Search for the cell housing the specified text and yield its (x, y) center coordinate. 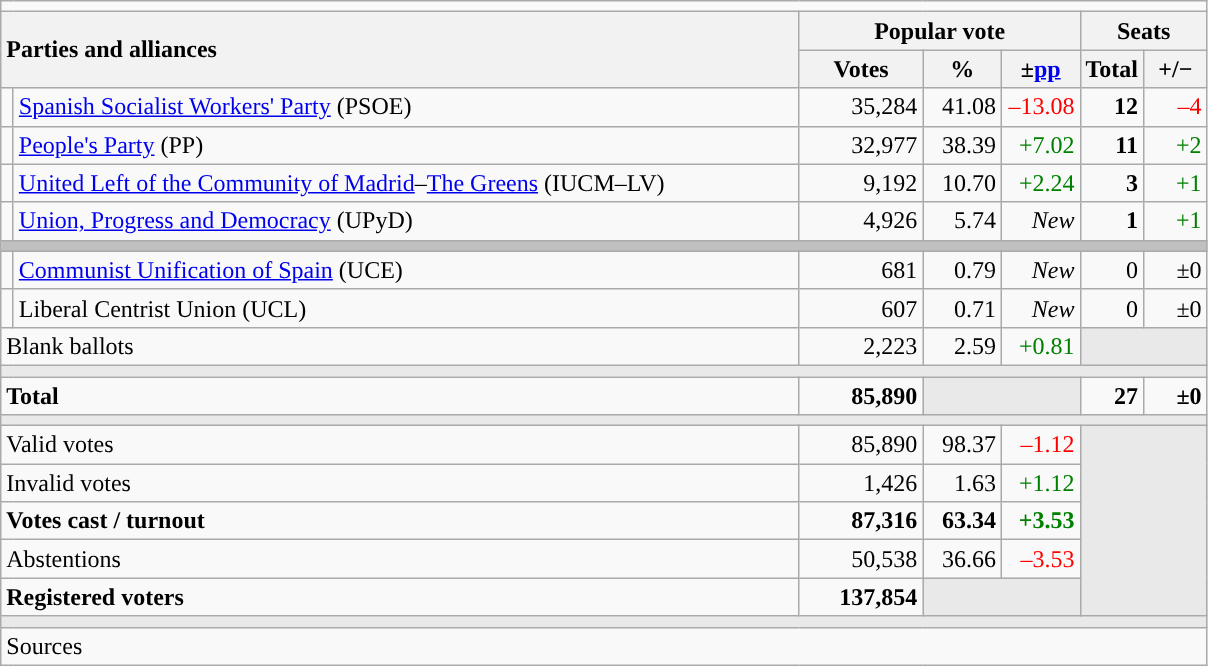
36.66 (962, 559)
607 (861, 308)
Parties and alliances (400, 50)
9,192 (861, 183)
681 (861, 270)
12 (1112, 107)
% (962, 69)
Sources (604, 646)
4,926 (861, 221)
10.70 (962, 183)
0.71 (962, 308)
People's Party (PP) (406, 145)
Communist Unification of Spain (UCE) (406, 270)
5.74 (962, 221)
41.08 (962, 107)
+/− (1176, 69)
–3.53 (1040, 559)
87,316 (861, 521)
+0.81 (1040, 346)
–1.12 (1040, 445)
11 (1112, 145)
1.63 (962, 483)
+1.12 (1040, 483)
–4 (1176, 107)
+2.24 (1040, 183)
1 (1112, 221)
2.59 (962, 346)
Popular vote (940, 31)
+3.53 (1040, 521)
38.39 (962, 145)
27 (1112, 395)
Liberal Centrist Union (UCL) (406, 308)
Votes (861, 69)
Spanish Socialist Workers' Party (PSOE) (406, 107)
+7.02 (1040, 145)
3 (1112, 183)
–13.08 (1040, 107)
Valid votes (400, 445)
Union, Progress and Democracy (UPyD) (406, 221)
137,854 (861, 597)
Invalid votes (400, 483)
±pp (1040, 69)
Registered voters (400, 597)
32,977 (861, 145)
Votes cast / turnout (400, 521)
+2 (1176, 145)
1,426 (861, 483)
2,223 (861, 346)
United Left of the Community of Madrid–The Greens (IUCM–LV) (406, 183)
98.37 (962, 445)
Abstentions (400, 559)
50,538 (861, 559)
0.79 (962, 270)
Blank ballots (400, 346)
Seats (1144, 31)
63.34 (962, 521)
35,284 (861, 107)
